Determine the [x, y] coordinate at the center of the cell enclosing the given text.  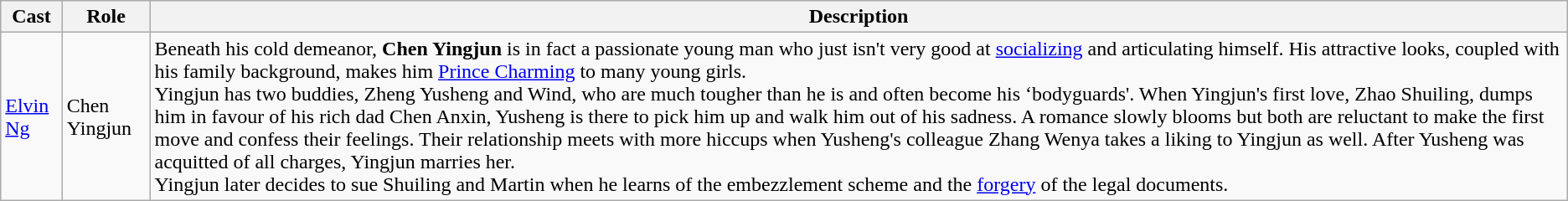
Cast [32, 17]
Elvin Ng [32, 116]
Role [106, 17]
Chen Yingjun [106, 116]
Description [859, 17]
